Return the [X, Y] coordinate for the center point of the cell that contains the specified text.  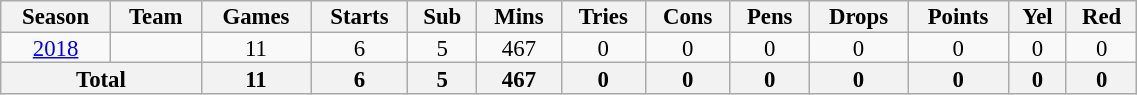
Team [156, 16]
Pens [770, 16]
Mins [520, 16]
Red [1101, 16]
Cons [688, 16]
Starts [360, 16]
Season [56, 16]
Sub [442, 16]
Total [101, 78]
Games [256, 16]
Yel [1037, 16]
Drops [858, 16]
Points [958, 16]
Tries [603, 16]
2018 [56, 48]
